Return [X, Y] of the center of cell containing provided text 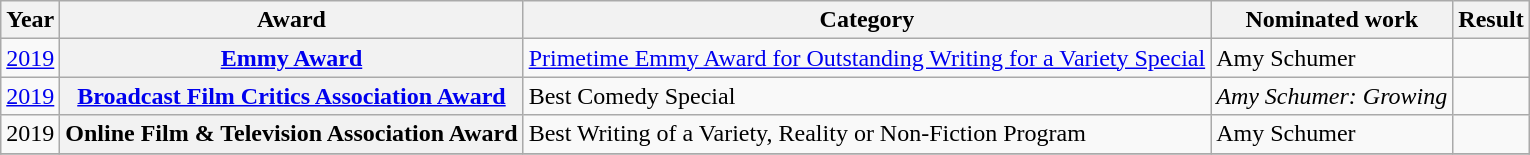
Nominated work [1332, 20]
Year [30, 20]
Amy Schumer: Growing [1332, 96]
Primetime Emmy Award for Outstanding Writing for a Variety Special [867, 58]
Award [292, 20]
Category [867, 20]
Best Writing of a Variety, Reality or Non-Fiction Program [867, 134]
Best Comedy Special [867, 96]
Online Film & Television Association Award [292, 134]
Emmy Award [292, 58]
Broadcast Film Critics Association Award [292, 96]
Result [1491, 20]
